Provide the (x, y) coordinate of the cell's center where the given text is located.  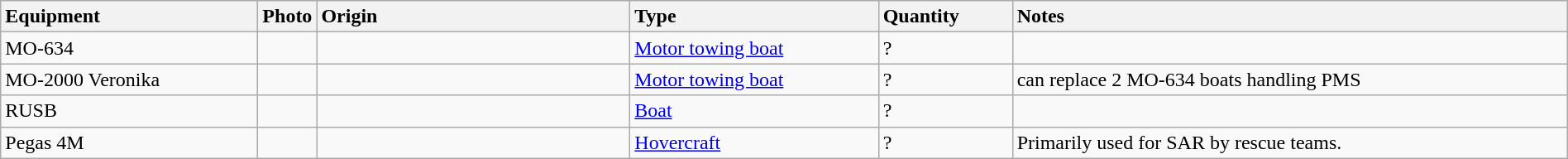
Boat (754, 111)
Origin (473, 17)
Notes (1290, 17)
Type (754, 17)
Primarily used for SAR by rescue teams. (1290, 142)
MO-2000 Veronika (129, 79)
Quantity (945, 17)
Hovercraft (754, 142)
MO-634 (129, 48)
Pegas 4M (129, 142)
Photo (288, 17)
Equipment (129, 17)
RUSB (129, 111)
can replace 2 MO-634 boats handling PMS (1290, 79)
